Output the (x, y) coordinate of the center of the cell containing the given text.  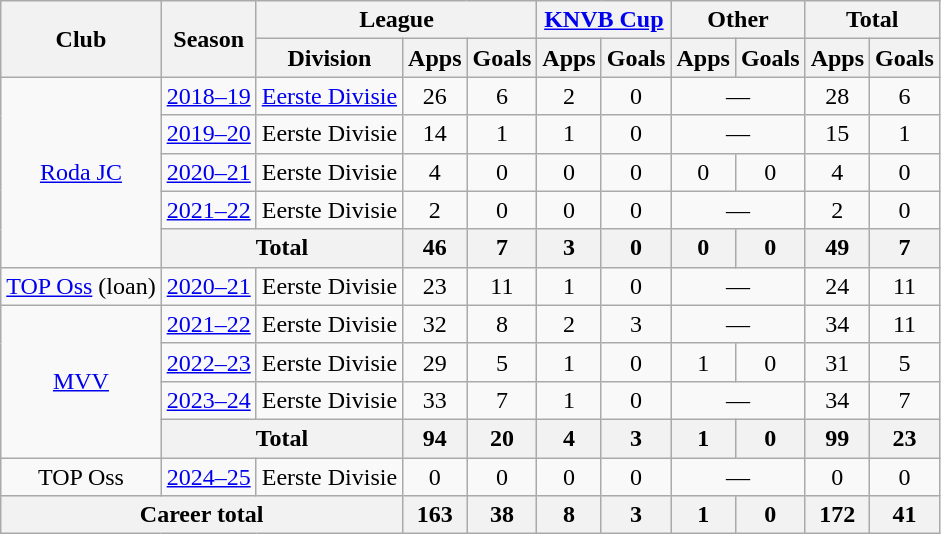
2019–20 (208, 134)
Career total (202, 515)
League (396, 20)
20 (502, 438)
163 (435, 515)
99 (837, 438)
15 (837, 134)
14 (435, 134)
TOP Oss (loan) (81, 286)
Roda JC (81, 172)
172 (837, 515)
Other (738, 20)
TOP Oss (81, 477)
32 (435, 324)
46 (435, 248)
2024–25 (208, 477)
KNVB Cup (604, 20)
MVV (81, 381)
49 (837, 248)
2018–19 (208, 96)
41 (905, 515)
33 (435, 400)
2022–23 (208, 362)
24 (837, 286)
28 (837, 96)
Season (208, 39)
31 (837, 362)
Club (81, 39)
Division (329, 58)
94 (435, 438)
38 (502, 515)
26 (435, 96)
2023–24 (208, 400)
29 (435, 362)
